Identify which cell holds the provided text, then report its [x, y] central coordinate. 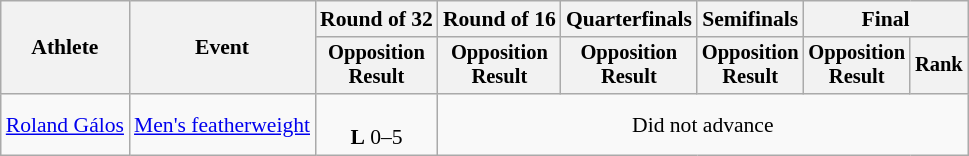
Event [222, 48]
Athlete [65, 48]
Round of 32 [376, 19]
Roland Gálos [65, 124]
Men's featherweight [222, 124]
Final [885, 19]
Rank [939, 66]
Quarterfinals [629, 19]
L 0–5 [376, 124]
Did not advance [703, 124]
Round of 16 [500, 19]
Semifinals [750, 19]
